Search for the cell housing the specified text and yield its [x, y] center coordinate. 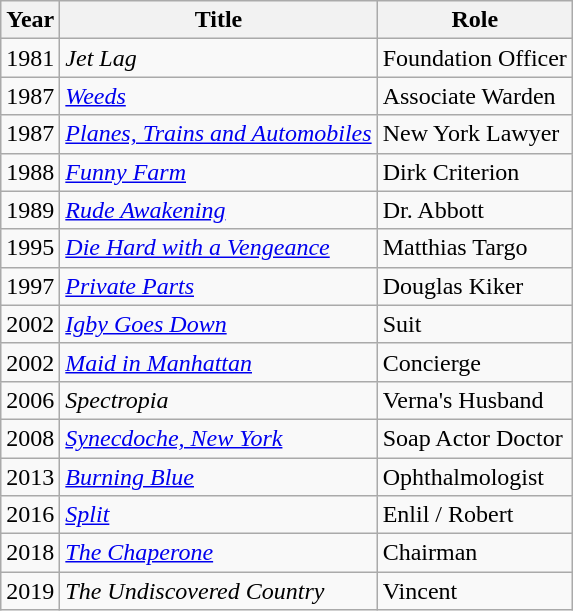
Year [30, 20]
1989 [30, 210]
2019 [30, 591]
2013 [30, 477]
Foundation Officer [474, 58]
The Undiscovered Country [218, 591]
Role [474, 20]
Dirk Criterion [474, 172]
Rude Awakening [218, 210]
Ophthalmologist [474, 477]
The Chaperone [218, 553]
Dr. Abbott [474, 210]
Matthias Targo [474, 248]
Maid in Manhattan [218, 362]
Private Parts [218, 286]
1997 [30, 286]
2018 [30, 553]
Vincent [474, 591]
Suit [474, 324]
Verna's Husband [474, 400]
Associate Warden [474, 96]
1988 [30, 172]
2008 [30, 438]
New York Lawyer [474, 134]
Chairman [474, 553]
Jet Lag [218, 58]
Title [218, 20]
2016 [30, 515]
Die Hard with a Vengeance [218, 248]
Igby Goes Down [218, 324]
Synecdoche, New York [218, 438]
Douglas Kiker [474, 286]
Concierge [474, 362]
1981 [30, 58]
Burning Blue [218, 477]
Soap Actor Doctor [474, 438]
1995 [30, 248]
Funny Farm [218, 172]
Split [218, 515]
2006 [30, 400]
Spectropia [218, 400]
Planes, Trains and Automobiles [218, 134]
Weeds [218, 96]
Enlil / Robert [474, 515]
